Return the [X, Y] coordinate for the center point of the cell that contains the specified text.  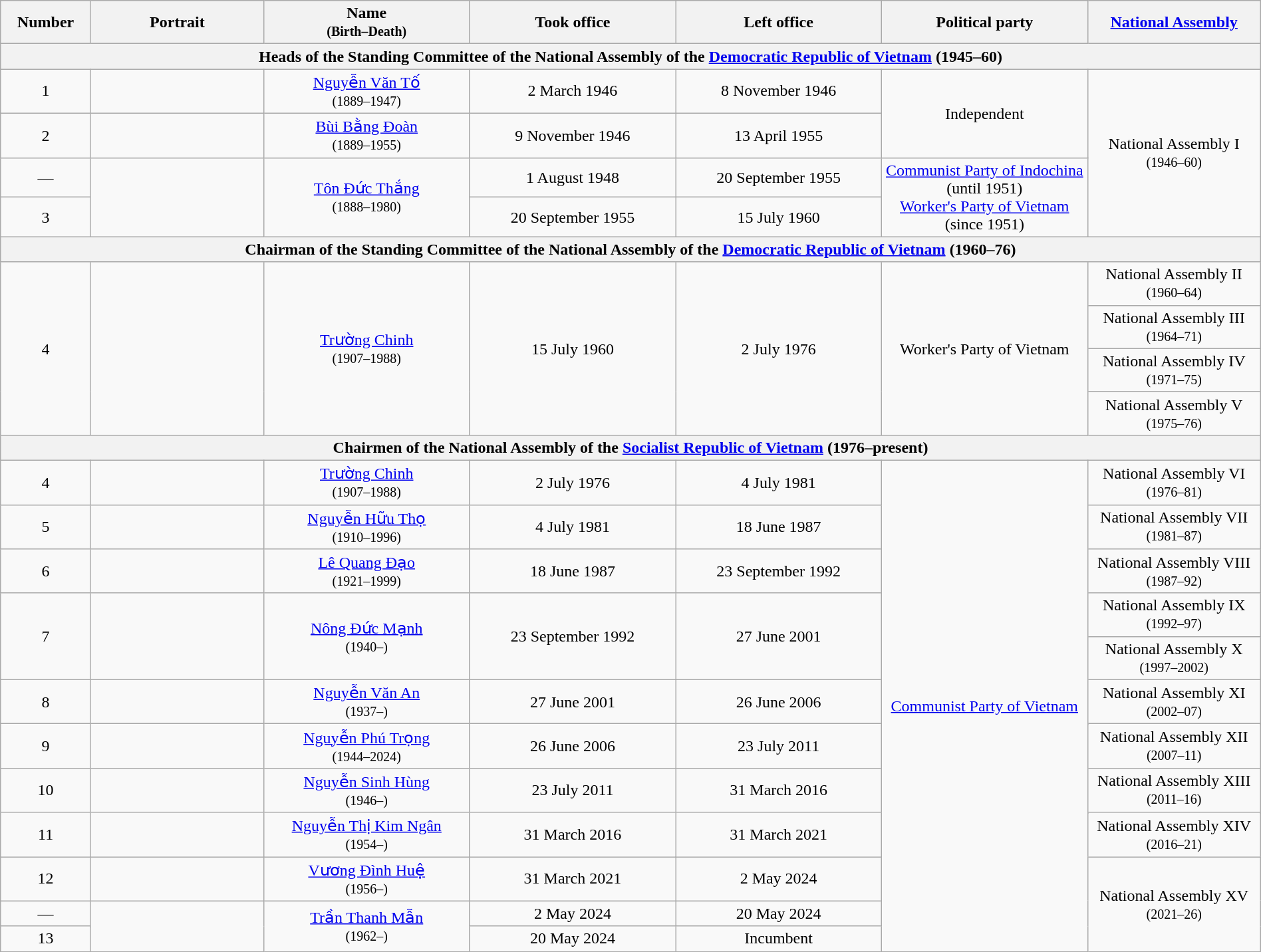
National Assembly XII(2007–11) [1174, 746]
9 November 1946 [573, 136]
National Assembly XIII(2011–16) [1174, 790]
13 April 1955 [779, 136]
National Assembly V(1975–76) [1174, 414]
National Assembly I(1946–60) [1174, 153]
Name(Birth–Death) [366, 23]
Trần Thanh Mẫn(1962–) [366, 926]
Nguyễn Văn An(1937–) [366, 702]
Vương Đình Huệ(1956–) [366, 879]
8 November 1946 [779, 92]
Worker's Party of Vietnam [984, 348]
National Assembly III(1964–71) [1174, 327]
Communist Party of Indochina (until 1951)Worker's Party of Vietnam (since 1951) [984, 197]
Independent [984, 113]
8 [46, 702]
12 [46, 879]
Number [46, 23]
Chairman of the Standing Committee of the National Assembly of the Democratic Republic of Vietnam (1960–76) [630, 249]
11 [46, 835]
Lê Quang Đạo(1921–1999) [366, 572]
Took office [573, 23]
National Assembly II(1960–64) [1174, 283]
Communist Party of Vietnam [984, 706]
Nguyễn Phú Trọng(1944–2024) [366, 746]
Nguyễn Thị Kim Ngân(1954–) [366, 835]
1 August 1948 [573, 178]
Chairmen of the National Assembly of the Socialist Republic of Vietnam (1976–present) [630, 447]
3 [46, 217]
Nguyễn Sinh Hùng(1946–) [366, 790]
National Assembly IX(1992–97) [1174, 614]
13 [46, 939]
National Assembly [1174, 23]
1 [46, 92]
National Assembly VI(1976–81) [1174, 483]
Incumbent [779, 939]
9 [46, 746]
Portrait [177, 23]
5 [46, 527]
Nguyễn Văn Tố(1889–1947) [366, 92]
Heads of the Standing Committee of the National Assembly of the Democratic Republic of Vietnam (1945–60) [630, 57]
National Assembly VIII(1987–92) [1174, 572]
National Assembly XIV(2016–21) [1174, 835]
10 [46, 790]
National Assembly X(1997–2002) [1174, 658]
National Assembly XV(2021–26) [1174, 904]
Left office [779, 23]
7 [46, 636]
2 March 1946 [573, 92]
National Assembly VII(1981–87) [1174, 527]
Political party [984, 23]
National Assembly XI(2002–07) [1174, 702]
2 [46, 136]
Nguyễn Hữu Thọ(1910–1996) [366, 527]
6 [46, 572]
Bùi Bằng Đoàn(1889–1955) [366, 136]
National Assembly IV (1971–75) [1174, 370]
Tôn Đức Thắng(1888–1980) [366, 197]
Nông Đức Mạnh(1940–) [366, 636]
